Extract the [X, Y] coordinate from the center of the cell holding the provided text.  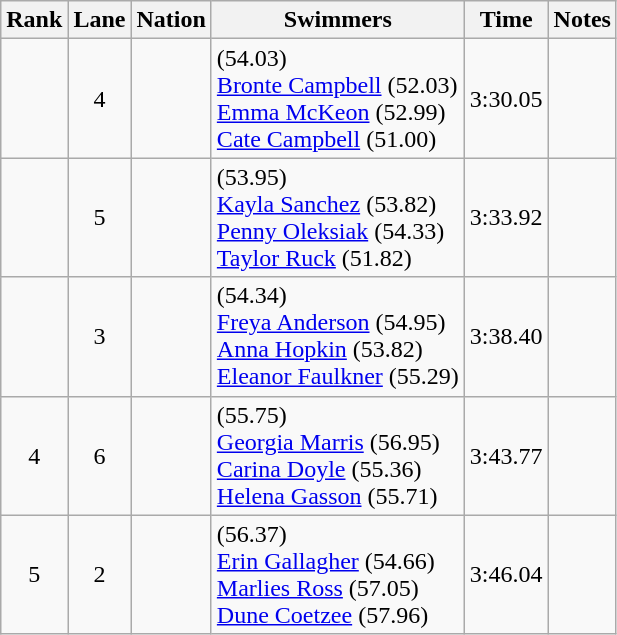
3:38.40 [506, 336]
Time [506, 20]
3:46.04 [506, 574]
Rank [34, 20]
3:43.77 [506, 456]
Lane [100, 20]
3 [100, 336]
3:33.92 [506, 218]
Swimmers [338, 20]
(56.37)Erin Gallagher (54.66)Marlies Ross (57.05)Dune Coetzee (57.96) [338, 574]
(54.34)Freya Anderson (54.95)Anna Hopkin (53.82)Eleanor Faulkner (55.29) [338, 336]
6 [100, 456]
(55.75)Georgia Marris (56.95)Carina Doyle (55.36)Helena Gasson (55.71) [338, 456]
(54.03) Bronte Campbell (52.03)Emma McKeon (52.99)Cate Campbell (51.00) [338, 98]
Nation [171, 20]
Notes [582, 20]
(53.95)Kayla Sanchez (53.82)Penny Oleksiak (54.33)Taylor Ruck (51.82) [338, 218]
3:30.05 [506, 98]
2 [100, 574]
